Scan for the cell matching the given text and deliver its (X, Y) coordinate at center. 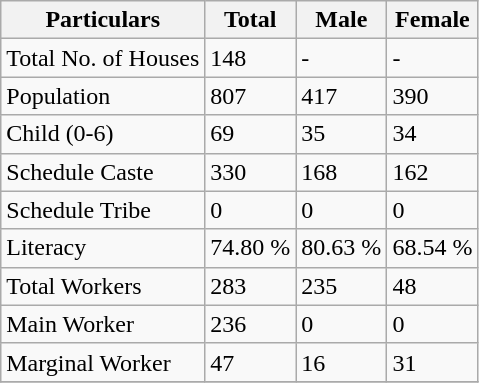
148 (250, 58)
68.54 % (432, 248)
162 (432, 172)
Child (0-6) (103, 134)
47 (250, 362)
390 (432, 96)
74.80 % (250, 248)
235 (342, 286)
31 (432, 362)
168 (342, 172)
Literacy (103, 248)
34 (432, 134)
Schedule Tribe (103, 210)
417 (342, 96)
16 (342, 362)
Marginal Worker (103, 362)
69 (250, 134)
Population (103, 96)
Main Worker (103, 324)
Total (250, 20)
80.63 % (342, 248)
807 (250, 96)
330 (250, 172)
Total No. of Houses (103, 58)
48 (432, 286)
Total Workers (103, 286)
283 (250, 286)
Female (432, 20)
35 (342, 134)
Male (342, 20)
Schedule Caste (103, 172)
Particulars (103, 20)
236 (250, 324)
